Locate the cell with the specified text and output its (X, Y) center coordinate. 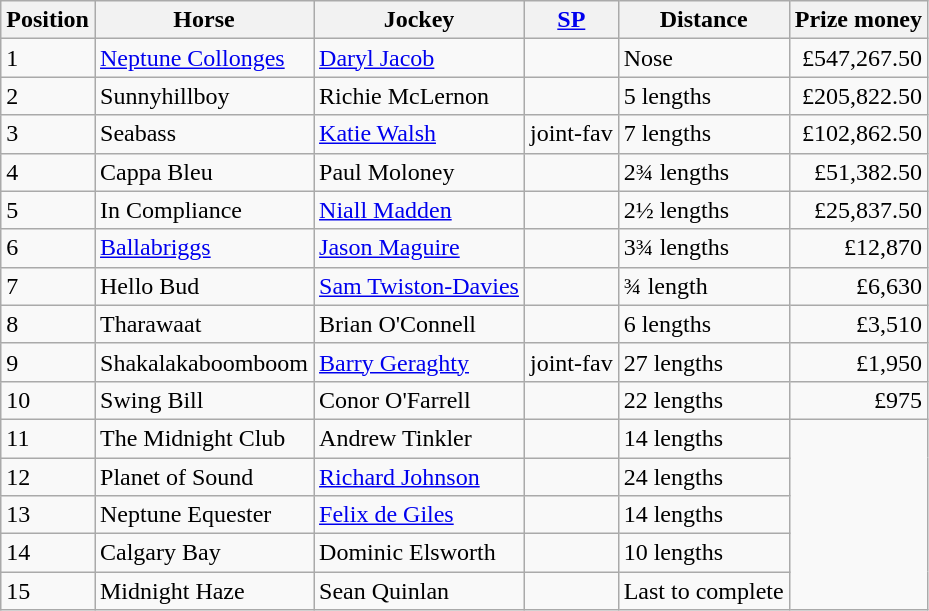
10 lengths (704, 553)
Andrew Tinkler (420, 438)
Richie McLernon (420, 96)
£3,510 (858, 324)
9 (48, 362)
27 lengths (704, 362)
11 (48, 438)
5 lengths (704, 96)
£51,382.50 (858, 172)
2½ lengths (704, 210)
3 (48, 134)
Jockey (420, 20)
13 (48, 515)
Last to complete (704, 591)
Distance (704, 20)
24 lengths (704, 477)
Position (48, 20)
Niall Madden (420, 210)
Nose (704, 58)
Conor O'Farrell (420, 400)
8 (48, 324)
Paul Moloney (420, 172)
Cappa Bleu (204, 172)
Horse (204, 20)
Felix de Giles (420, 515)
Shakalakaboomboom (204, 362)
2¾ lengths (704, 172)
2 (48, 96)
Sunnyhillboy (204, 96)
Ballabriggs (204, 248)
£12,870 (858, 248)
Daryl Jacob (420, 58)
£975 (858, 400)
Hello Bud (204, 286)
£25,837.50 (858, 210)
Sam Twiston-Davies (420, 286)
Neptune Collonges (204, 58)
Neptune Equester (204, 515)
Prize money (858, 20)
£1,950 (858, 362)
Barry Geraghty (420, 362)
£547,267.50 (858, 58)
12 (48, 477)
7 lengths (704, 134)
Sean Quinlan (420, 591)
Katie Walsh (420, 134)
15 (48, 591)
3¾ lengths (704, 248)
In Compliance (204, 210)
Tharawaat (204, 324)
Planet of Sound (204, 477)
Brian O'Connell (420, 324)
Swing Bill (204, 400)
£102,862.50 (858, 134)
14 (48, 553)
SP (571, 20)
6 (48, 248)
5 (48, 210)
Jason Maguire (420, 248)
7 (48, 286)
The Midnight Club (204, 438)
£6,630 (858, 286)
Richard Johnson (420, 477)
Midnight Haze (204, 591)
1 (48, 58)
¾ length (704, 286)
£205,822.50 (858, 96)
22 lengths (704, 400)
Calgary Bay (204, 553)
10 (48, 400)
4 (48, 172)
Seabass (204, 134)
Dominic Elsworth (420, 553)
6 lengths (704, 324)
